Search for the cell housing the specified text and yield its (x, y) center coordinate. 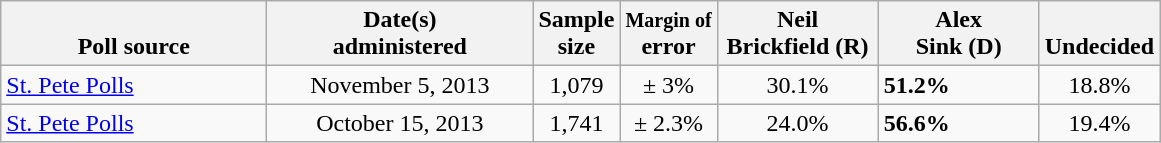
19.4% (1099, 123)
56.6% (958, 123)
18.8% (1099, 85)
1,079 (576, 85)
November 5, 2013 (400, 85)
± 3% (668, 85)
AlexSink (D) (958, 34)
1,741 (576, 123)
Samplesize (576, 34)
24.0% (798, 123)
Poll source (134, 34)
October 15, 2013 (400, 123)
Undecided (1099, 34)
30.1% (798, 85)
Date(s)administered (400, 34)
± 2.3% (668, 123)
51.2% (958, 85)
Margin oferror (668, 34)
NeilBrickfield (R) (798, 34)
